Return the [X, Y] coordinate for the center point of the cell that contains the specified text.  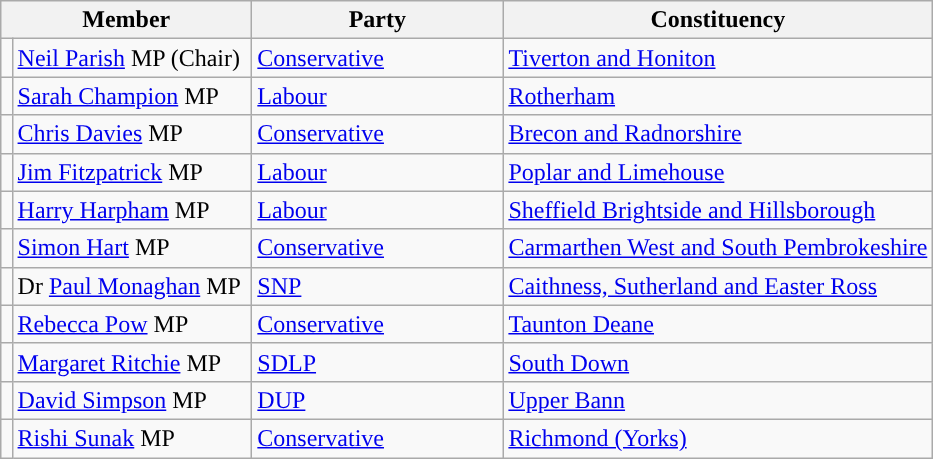
Simon Hart MP [132, 248]
Jim Fitzpatrick MP [132, 172]
Rebecca Pow MP [132, 324]
South Down [718, 362]
Caithness, Sutherland and Easter Ross [718, 286]
Neil Parish MP (Chair) [132, 58]
Tiverton and Honiton [718, 58]
Rotherham [718, 96]
Poplar and Limehouse [718, 172]
Member [126, 20]
Sheffield Brightside and Hillsborough [718, 210]
Dr Paul Monaghan MP [132, 286]
Sarah Champion MP [132, 96]
DUP [378, 400]
Rishi Sunak MP [132, 438]
Brecon and Radnorshire [718, 134]
Taunton Deane [718, 324]
Richmond (Yorks) [718, 438]
David Simpson MP [132, 400]
Constituency [718, 20]
Party [378, 20]
Carmarthen West and South Pembrokeshire [718, 248]
Margaret Ritchie MP [132, 362]
SNP [378, 286]
SDLP [378, 362]
Upper Bann [718, 400]
Harry Harpham MP [132, 210]
Chris Davies MP [132, 134]
